Return the [X, Y] coordinate for the center point of the cell that contains the specified text.  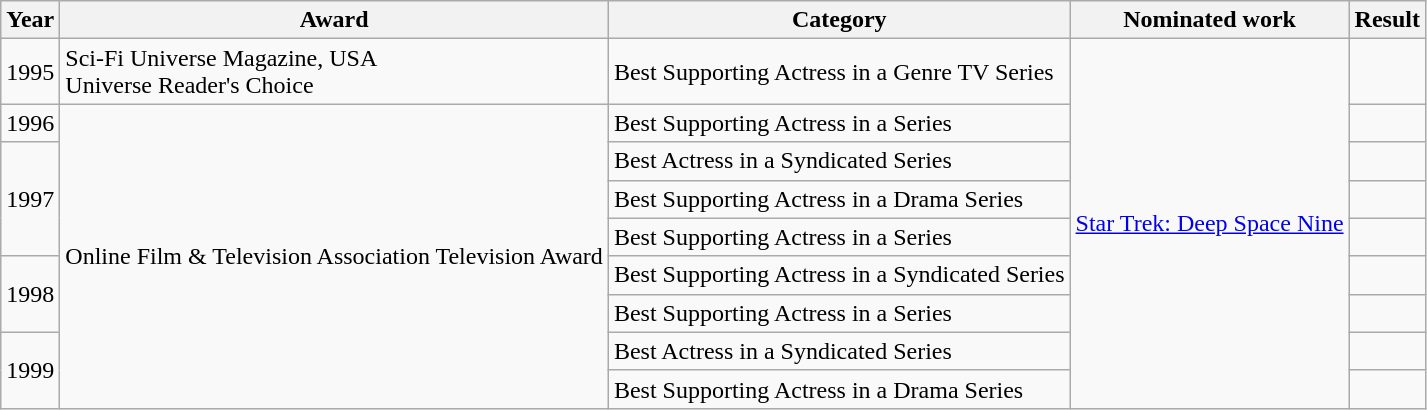
Sci-Fi Universe Magazine, USAUniverse Reader's Choice [334, 72]
1998 [30, 294]
Award [334, 20]
1997 [30, 199]
Best Supporting Actress in a Genre TV Series [839, 72]
1995 [30, 72]
Nominated work [1210, 20]
Online Film & Television Association Television Award [334, 256]
Star Trek: Deep Space Nine [1210, 224]
Result [1387, 20]
1999 [30, 370]
Best Supporting Actress in a Syndicated Series [839, 275]
1996 [30, 123]
Category [839, 20]
Year [30, 20]
